Output the (X, Y) coordinate of the center of the cell containing the given text.  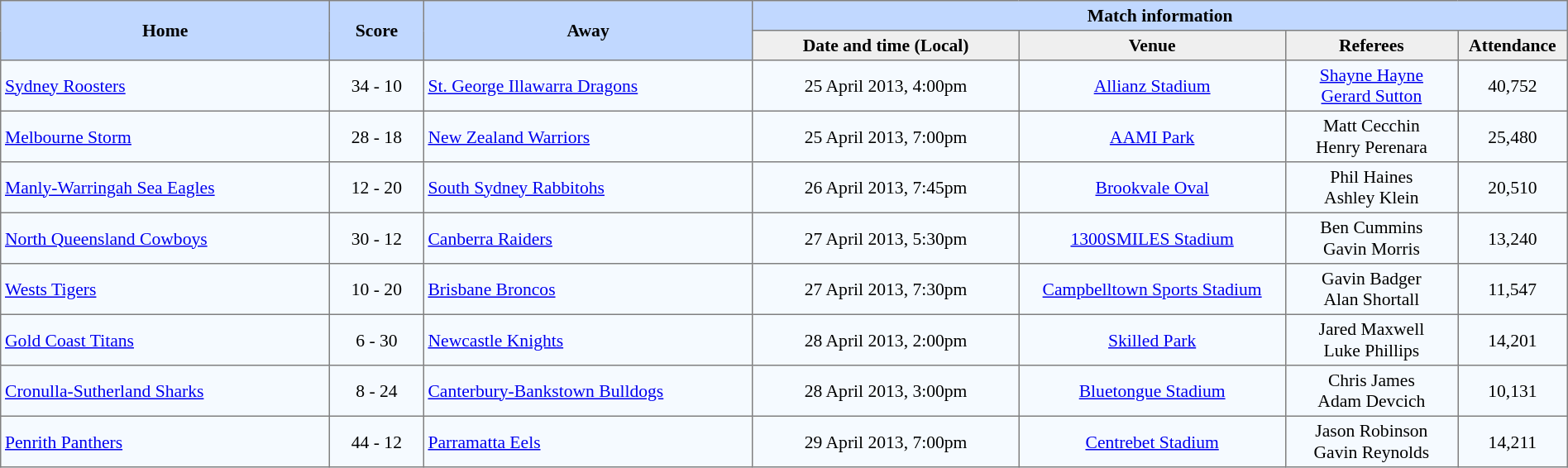
Bluetongue Stadium (1152, 391)
Canberra Raiders (588, 238)
Allianz Stadium (1152, 86)
Shayne Hayne Gerard Sutton (1371, 86)
AAMI Park (1152, 136)
New Zealand Warriors (588, 136)
27 April 2013, 5:30pm (886, 238)
28 April 2013, 3:00pm (886, 391)
Melbourne Storm (165, 136)
40,752 (1513, 86)
Date and time (Local) (886, 45)
1300SMILES Stadium (1152, 238)
North Queensland Cowboys (165, 238)
Canterbury-Bankstown Bulldogs (588, 391)
Home (165, 31)
28 - 18 (377, 136)
8 - 24 (377, 391)
10,131 (1513, 391)
St. George Illawarra Dragons (588, 86)
Gavin BadgerAlan Shortall (1371, 289)
Phil HainesAshley Klein (1371, 188)
28 April 2013, 2:00pm (886, 340)
13,240 (1513, 238)
Centrebet Stadium (1152, 442)
Referees (1371, 45)
10 - 20 (377, 289)
Jason RobinsonGavin Reynolds (1371, 442)
25 April 2013, 4:00pm (886, 86)
Skilled Park (1152, 340)
30 - 12 (377, 238)
Sydney Roosters (165, 86)
20,510 (1513, 188)
6 - 30 (377, 340)
Brisbane Broncos (588, 289)
Penrith Panthers (165, 442)
Match information (1159, 16)
12 - 20 (377, 188)
11,547 (1513, 289)
Matt CecchinHenry Perenara (1371, 136)
34 - 10 (377, 86)
South Sydney Rabbitohs (588, 188)
25 April 2013, 7:00pm (886, 136)
Wests Tigers (165, 289)
Away (588, 31)
Gold Coast Titans (165, 340)
Venue (1152, 45)
Chris JamesAdam Devcich (1371, 391)
Attendance (1513, 45)
14,201 (1513, 340)
Ben CumminsGavin Morris (1371, 238)
Brookvale Oval (1152, 188)
14,211 (1513, 442)
44 - 12 (377, 442)
27 April 2013, 7:30pm (886, 289)
Newcastle Knights (588, 340)
29 April 2013, 7:00pm (886, 442)
Cronulla-Sutherland Sharks (165, 391)
Parramatta Eels (588, 442)
26 April 2013, 7:45pm (886, 188)
25,480 (1513, 136)
Manly-Warringah Sea Eagles (165, 188)
Score (377, 31)
Campbelltown Sports Stadium (1152, 289)
Jared MaxwellLuke Phillips (1371, 340)
